Search for the cell housing the specified text and yield its (x, y) center coordinate. 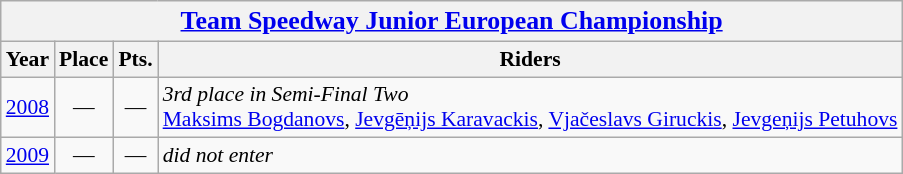
Place (84, 59)
2009 (28, 156)
Riders (530, 59)
Team Speedway Junior European Championship (452, 21)
2008 (28, 108)
Pts. (135, 59)
Year (28, 59)
did not enter (530, 156)
3rd place in Semi-Final Two Maksims Bogdanovs, Jevgēņijs Karavackis, Vjačeslavs Giruckis, Jevgeņijs Petuhovs (530, 108)
